Identify which cell holds the provided text, then report its (x, y) central coordinate. 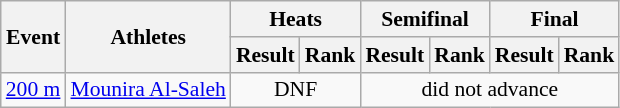
did not advance (490, 90)
Mounira Al-Saleh (148, 90)
Athletes (148, 36)
Final (554, 19)
DNF (296, 90)
Semifinal (424, 19)
Event (34, 36)
Heats (296, 19)
200 m (34, 90)
